Locate the cell with the specified text and output its (x, y) center coordinate. 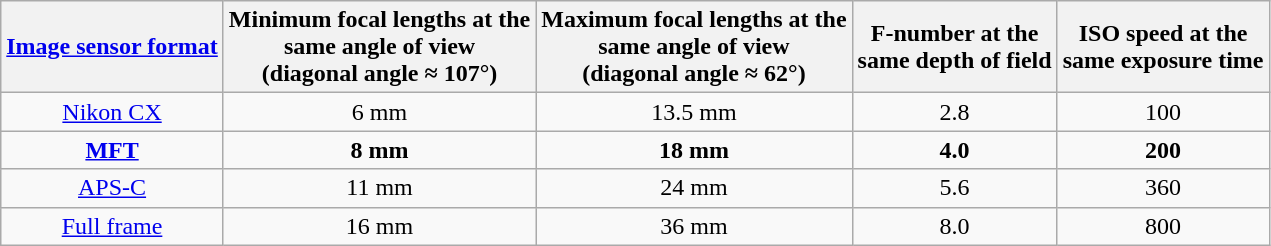
36 mm (694, 226)
6 mm (379, 112)
100 (1163, 112)
200 (1163, 150)
Minimum focal lengths at thesame angle of view(diagonal angle ≈ 107°) (379, 47)
8.0 (954, 226)
4.0 (954, 150)
8 mm (379, 150)
11 mm (379, 188)
2.8 (954, 112)
5.6 (954, 188)
Full frame (112, 226)
MFT (112, 150)
F-number at thesame depth of field (954, 47)
16 mm (379, 226)
18 mm (694, 150)
ISO speed at thesame exposure time (1163, 47)
Nikon CX (112, 112)
APS-C (112, 188)
Maximum focal lengths at thesame angle of view(diagonal angle ≈ 62°) (694, 47)
24 mm (694, 188)
13.5 mm (694, 112)
360 (1163, 188)
Image sensor format (112, 47)
800 (1163, 226)
